Find where the given text appears and provide that cell's center as [X, Y] coordinate. 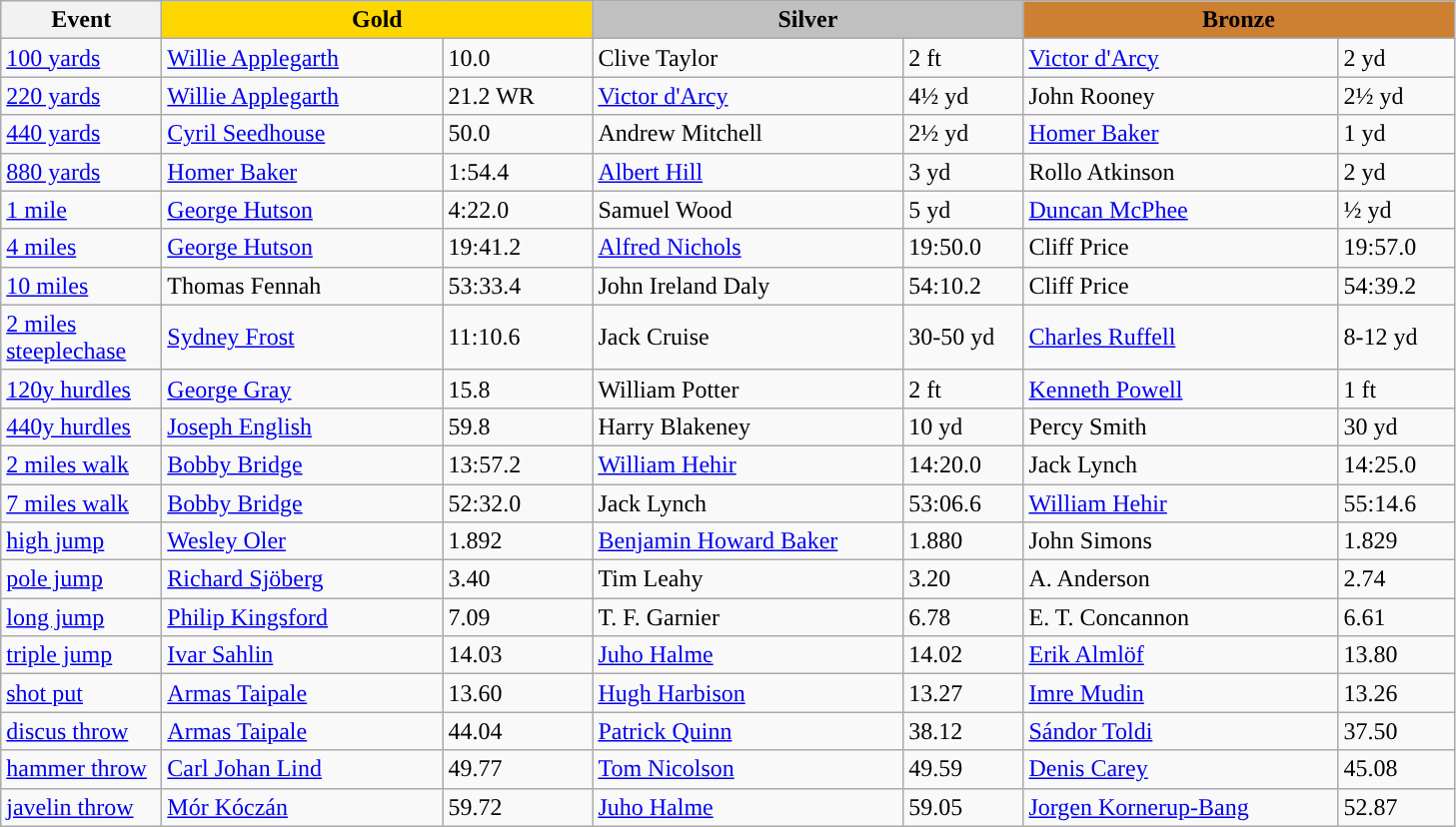
Jack Cruise [747, 338]
220 yards [82, 96]
A. Anderson [1181, 579]
Benjamin Howard Baker [747, 541]
E. T. Concannon [1181, 617]
13.26 [1396, 693]
John Rooney [1181, 96]
Philip Kingsford [302, 617]
long jump [82, 617]
Event [82, 20]
Hugh Harbison [747, 693]
1 ft [1396, 389]
Mór Kóczán [302, 807]
19:57.0 [1396, 248]
14:20.0 [963, 464]
8-12 yd [1396, 338]
Silver [807, 20]
Alfred Nichols [747, 248]
38.12 [963, 731]
1 yd [1396, 134]
Sándor Toldi [1181, 731]
2 miles steeplechase [82, 338]
5 yd [963, 210]
Joseph English [302, 426]
7 miles walk [82, 502]
880 yards [82, 172]
13.80 [1396, 655]
discus throw [82, 731]
52:32.0 [518, 502]
50.0 [518, 134]
440 yards [82, 134]
7.09 [518, 617]
55:14.6 [1396, 502]
4½ yd [963, 96]
10.0 [518, 58]
Clive Taylor [747, 58]
13.27 [963, 693]
1:54.4 [518, 172]
Andrew Mitchell [747, 134]
Gold [378, 20]
William Potter [747, 389]
10 yd [963, 426]
6.78 [963, 617]
120y hurdles [82, 389]
11:10.6 [518, 338]
4:22.0 [518, 210]
4 miles [82, 248]
6.61 [1396, 617]
19:50.0 [963, 248]
10 miles [82, 286]
javelin throw [82, 807]
George Gray [302, 389]
high jump [82, 541]
59.05 [963, 807]
½ yd [1396, 210]
1.829 [1396, 541]
Rollo Atkinson [1181, 172]
44.04 [518, 731]
2.74 [1396, 579]
14.03 [518, 655]
14:25.0 [1396, 464]
pole jump [82, 579]
49.59 [963, 769]
59.8 [518, 426]
49.77 [518, 769]
hammer throw [82, 769]
14.02 [963, 655]
Imre Mudin [1181, 693]
3 yd [963, 172]
30-50 yd [963, 338]
Samuel Wood [747, 210]
3.40 [518, 579]
53:06.6 [963, 502]
37.50 [1396, 731]
45.08 [1396, 769]
T. F. Garnier [747, 617]
John Ireland Daly [747, 286]
2 miles walk [82, 464]
Kenneth Powell [1181, 389]
Denis Carey [1181, 769]
13.60 [518, 693]
Wesley Oler [302, 541]
1.880 [963, 541]
Cyril Seedhouse [302, 134]
3.20 [963, 579]
Carl Johan Lind [302, 769]
Tim Leahy [747, 579]
100 yards [82, 58]
440y hurdles [82, 426]
Thomas Fennah [302, 286]
Duncan McPhee [1181, 210]
59.72 [518, 807]
52.87 [1396, 807]
Ivar Sahlin [302, 655]
54:39.2 [1396, 286]
53:33.4 [518, 286]
1 mile [82, 210]
John Simons [1181, 541]
15.8 [518, 389]
Patrick Quinn [747, 731]
Richard Sjöberg [302, 579]
shot put [82, 693]
triple jump [82, 655]
Tom Nicolson [747, 769]
19:41.2 [518, 248]
Bronze [1239, 20]
21.2 WR [518, 96]
13:57.2 [518, 464]
Harry Blakeney [747, 426]
Albert Hill [747, 172]
Percy Smith [1181, 426]
Sydney Frost [302, 338]
54:10.2 [963, 286]
1.892 [518, 541]
Erik Almlöf [1181, 655]
Charles Ruffell [1181, 338]
30 yd [1396, 426]
Jorgen Kornerup-Bang [1181, 807]
